Return [X, Y] of the center of cell containing provided text 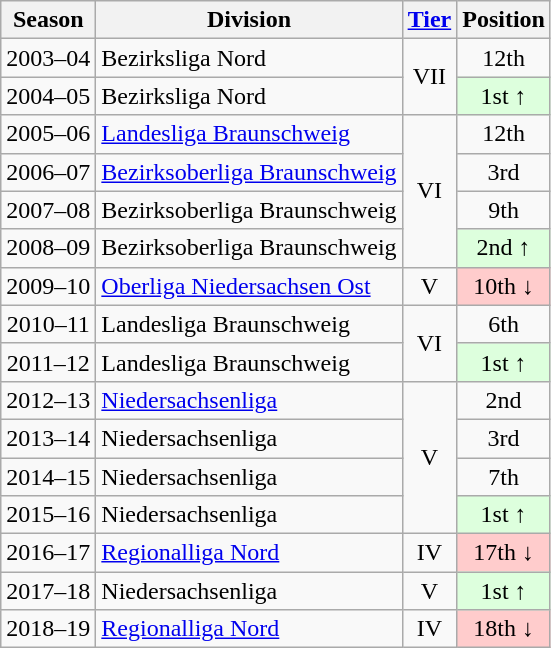
2006–07 [48, 172]
10th ↓ [504, 286]
2013–14 [48, 438]
Division [249, 20]
2nd ↑ [504, 248]
Season [48, 20]
2004–05 [48, 96]
Tier [430, 20]
9th [504, 210]
VII [430, 77]
2014–15 [48, 477]
2011–12 [48, 362]
2018–19 [48, 629]
2009–10 [48, 286]
2008–09 [48, 248]
18th ↓ [504, 629]
2017–18 [48, 591]
7th [504, 477]
2012–13 [48, 400]
2010–11 [48, 324]
2016–17 [48, 553]
2nd [504, 400]
6th [504, 324]
2015–16 [48, 515]
2007–08 [48, 210]
2003–04 [48, 58]
2005–06 [48, 134]
Oberliga Niedersachsen Ost [249, 286]
17th ↓ [504, 553]
Position [504, 20]
